Provide the [x, y] coordinate of the cell's center where the given text is located.  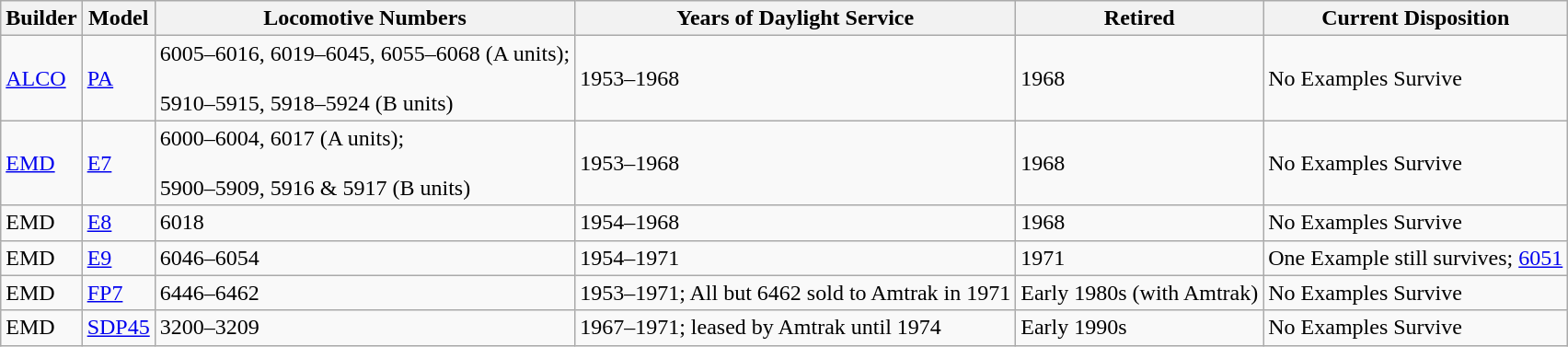
Early 1980s (with Amtrak) [1139, 293]
1953–1971; All but 6462 sold to Amtrak in 1971 [795, 293]
Locomotive Numbers [364, 18]
FP7 [118, 293]
E8 [118, 223]
Current Disposition [1415, 18]
Years of Daylight Service [795, 18]
One Example still survives; 6051 [1415, 258]
Model [118, 18]
Early 1990s [1139, 328]
E7 [118, 163]
1967–1971; leased by Amtrak until 1974 [795, 328]
6018 [364, 223]
3200–3209 [364, 328]
1954–1971 [795, 258]
E9 [118, 258]
6046–6054 [364, 258]
6005–6016, 6019–6045, 6055–6068 (A units);5910–5915, 5918–5924 (B units) [364, 78]
6446–6462 [364, 293]
Retired [1139, 18]
1954–1968 [795, 223]
ALCO [41, 78]
PA [118, 78]
6000–6004, 6017 (A units);5900–5909, 5916 & 5917 (B units) [364, 163]
SDP45 [118, 328]
Builder [41, 18]
1971 [1139, 258]
